From the cell containing the given text, extract its center point as (X, Y) coordinate. 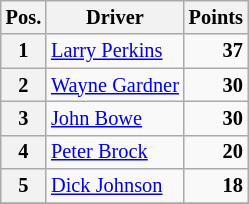
1 (24, 51)
3 (24, 118)
2 (24, 85)
Pos. (24, 17)
5 (24, 186)
Dick Johnson (115, 186)
Driver (115, 17)
4 (24, 152)
18 (216, 186)
37 (216, 51)
Points (216, 17)
Larry Perkins (115, 51)
Wayne Gardner (115, 85)
20 (216, 152)
Peter Brock (115, 152)
John Bowe (115, 118)
